Search for the cell housing the specified text and yield its (X, Y) center coordinate. 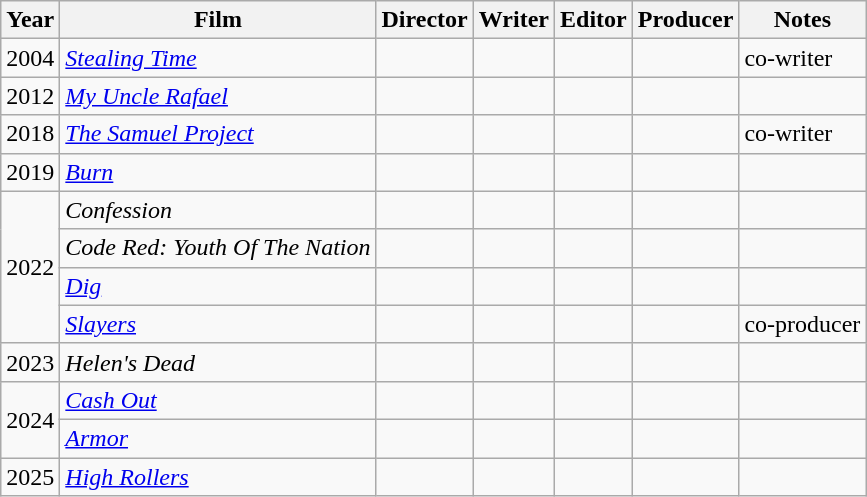
The Samuel Project (218, 134)
Code Red: Youth Of The Nation (218, 248)
Year (30, 20)
Confession (218, 210)
Stealing Time (218, 58)
2004 (30, 58)
Cash Out (218, 400)
Dig (218, 286)
2025 (30, 477)
2012 (30, 96)
co-producer (802, 324)
Writer (514, 20)
Armor (218, 438)
Film (218, 20)
High Rollers (218, 477)
Producer (686, 20)
Burn (218, 172)
2024 (30, 419)
Editor (594, 20)
My Uncle Rafael (218, 96)
Slayers (218, 324)
2022 (30, 267)
2019 (30, 172)
Director (424, 20)
2023 (30, 362)
Notes (802, 20)
2018 (30, 134)
Helen's Dead (218, 362)
